Scan for the cell matching the given text and deliver its [X, Y] coordinate at center. 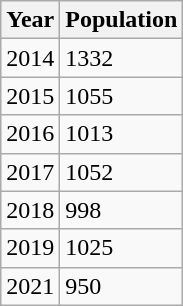
2015 [30, 96]
2016 [30, 134]
1332 [122, 58]
1013 [122, 134]
998 [122, 210]
950 [122, 286]
2021 [30, 286]
1055 [122, 96]
1025 [122, 248]
2014 [30, 58]
2019 [30, 248]
1052 [122, 172]
Population [122, 20]
Year [30, 20]
2018 [30, 210]
2017 [30, 172]
